Capture the cell that displays the provided text and extract its [X, Y] central coordinate. 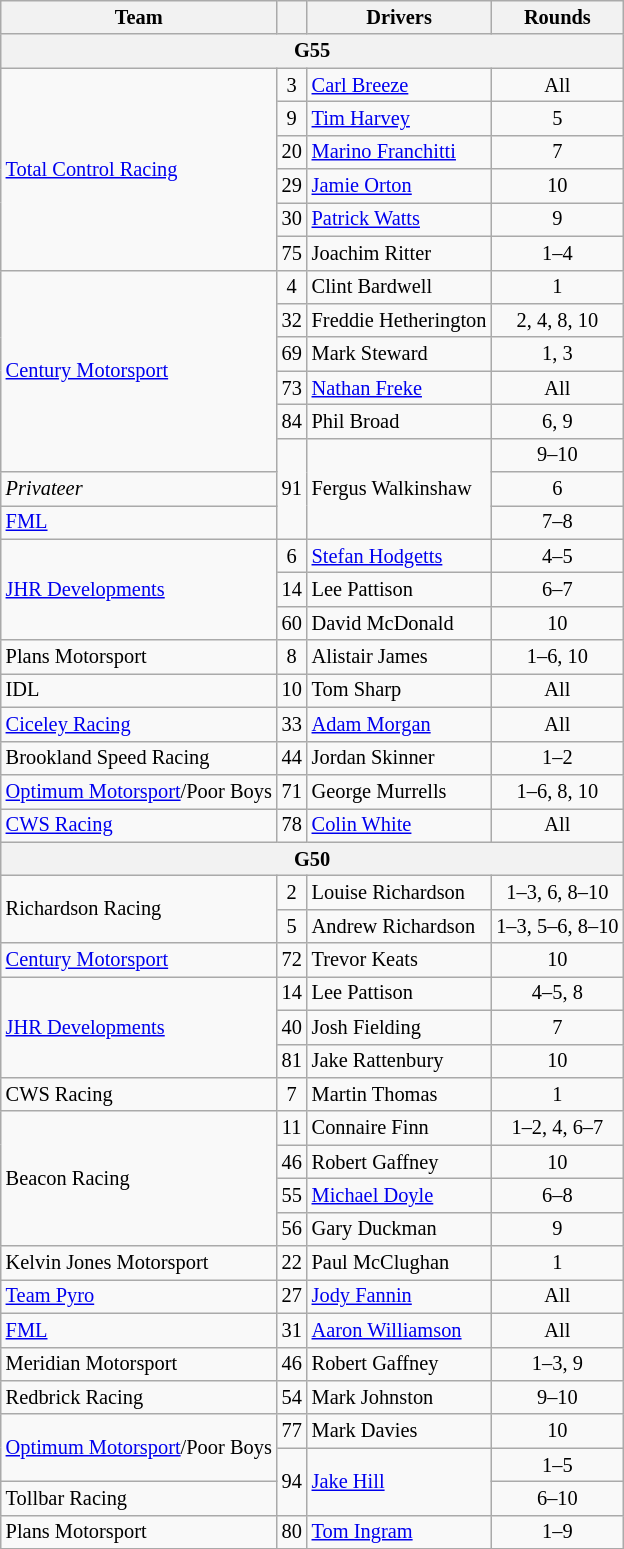
4–5, 8 [557, 993]
1–2 [557, 758]
44 [292, 758]
30 [292, 219]
Kelvin Jones Motorsport [139, 1263]
72 [292, 960]
Jamie Orton [400, 186]
Tom Ingram [400, 1532]
Fergus Walkinshaw [400, 488]
Richardson Racing [139, 908]
Meridian Motorsport [139, 1364]
Tollbar Racing [139, 1498]
56 [292, 1229]
Martin Thomas [400, 1094]
Alistair James [400, 657]
1–4 [557, 253]
Team [139, 17]
Michael Doyle [400, 1195]
3 [292, 85]
Mark Steward [400, 354]
Jake Hill [400, 1482]
91 [292, 488]
Mark Johnston [400, 1397]
IDL [139, 690]
60 [292, 623]
33 [292, 724]
31 [292, 1330]
G50 [312, 859]
George Murrells [400, 791]
Freddie Hetherington [400, 320]
1, 3 [557, 354]
29 [292, 186]
1–3, 6, 8–10 [557, 892]
Connaire Finn [400, 1128]
6–10 [557, 1498]
Paul McClughan [400, 1263]
4–5 [557, 556]
Clint Bardwell [400, 287]
Rounds [557, 17]
2, 4, 8, 10 [557, 320]
Privateer [139, 489]
1–2, 4, 6–7 [557, 1128]
Jake Rattenbury [400, 1061]
1–6, 8, 10 [557, 791]
7–8 [557, 522]
78 [292, 825]
11 [292, 1128]
1–3, 5–6, 8–10 [557, 926]
Adam Morgan [400, 724]
20 [292, 152]
Jordan Skinner [400, 758]
Tim Harvey [400, 118]
Jody Fannin [400, 1296]
Colin White [400, 825]
81 [292, 1061]
Aaron Williamson [400, 1330]
Patrick Watts [400, 219]
Team Pyro [139, 1296]
40 [292, 1027]
Mark Davies [400, 1431]
Total Control Racing [139, 169]
David McDonald [400, 623]
84 [292, 421]
Carl Breeze [400, 85]
22 [292, 1263]
Louise Richardson [400, 892]
69 [292, 354]
73 [292, 388]
6, 9 [557, 421]
Joachim Ritter [400, 253]
Phil Broad [400, 421]
4 [292, 287]
Ciceley Racing [139, 724]
2 [292, 892]
Nathan Freke [400, 388]
27 [292, 1296]
71 [292, 791]
Brookland Speed Racing [139, 758]
1–9 [557, 1532]
Tom Sharp [400, 690]
Trevor Keats [400, 960]
77 [292, 1431]
Andrew Richardson [400, 926]
Stefan Hodgetts [400, 556]
6–8 [557, 1195]
1–6, 10 [557, 657]
75 [292, 253]
32 [292, 320]
55 [292, 1195]
94 [292, 1482]
6–7 [557, 589]
8 [292, 657]
54 [292, 1397]
1–3, 9 [557, 1364]
G55 [312, 51]
Gary Duckman [400, 1229]
Drivers [400, 17]
Redbrick Racing [139, 1397]
Josh Fielding [400, 1027]
80 [292, 1532]
Beacon Racing [139, 1178]
1–5 [557, 1465]
Marino Franchitti [400, 152]
